Find where the given text appears and provide that cell's center as [x, y] coordinate. 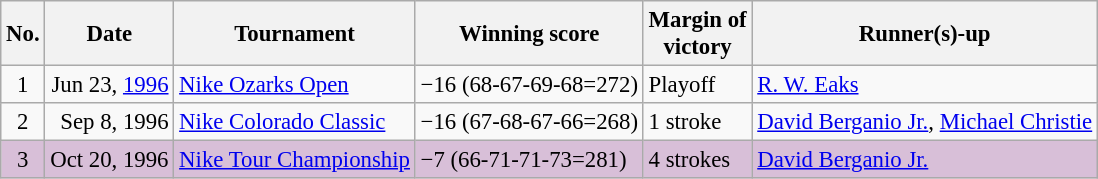
Tournament [294, 34]
Runner(s)-up [925, 34]
1 stroke [698, 122]
Oct 20, 1996 [110, 160]
Sep 8, 1996 [110, 122]
Jun 23, 1996 [110, 85]
Date [110, 34]
−16 (67-68-67-66=268) [529, 122]
Winning score [529, 34]
Nike Ozarks Open [294, 85]
Nike Tour Championship [294, 160]
−16 (68-67-69-68=272) [529, 85]
Playoff [698, 85]
2 [23, 122]
David Berganio Jr., Michael Christie [925, 122]
Margin ofvictory [698, 34]
R. W. Eaks [925, 85]
−7 (66-71-71-73=281) [529, 160]
1 [23, 85]
3 [23, 160]
No. [23, 34]
Nike Colorado Classic [294, 122]
David Berganio Jr. [925, 160]
4 strokes [698, 160]
